Find where the given text appears and provide that cell's center as [x, y] coordinate. 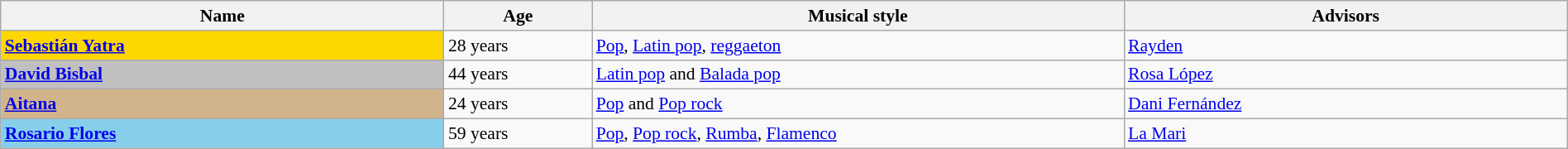
Rosa López [1346, 74]
Pop, Latin pop, reggaeton [858, 46]
Sebastián Yatra [222, 46]
28 years [518, 46]
59 years [518, 134]
Name [222, 16]
24 years [518, 104]
Age [518, 16]
44 years [518, 74]
Dani Fernández [1346, 104]
La Mari [1346, 134]
Pop, Pop rock, Rumba, Flamenco [858, 134]
Latin pop and Balada pop [858, 74]
Aitana [222, 104]
Rosario Flores [222, 134]
Pop and Pop rock [858, 104]
Advisors [1346, 16]
Rayden [1346, 46]
Musical style [858, 16]
David Bisbal [222, 74]
